Capture the cell that displays the provided text and extract its (X, Y) central coordinate. 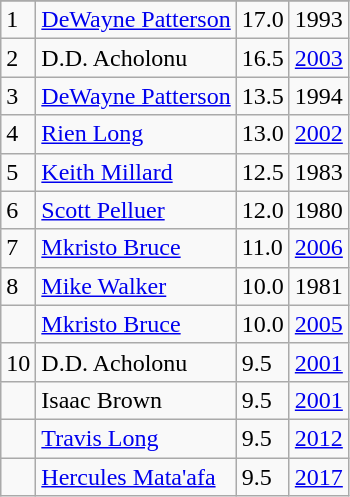
4 (18, 134)
12.5 (262, 172)
2003 (318, 58)
1980 (318, 210)
Scott Pelluer (136, 210)
11.0 (262, 248)
12.0 (262, 210)
1981 (318, 286)
2 (18, 58)
7 (18, 248)
13.5 (262, 96)
Keith Millard (136, 172)
2012 (318, 438)
Isaac Brown (136, 400)
6 (18, 210)
8 (18, 286)
2017 (318, 477)
13.0 (262, 134)
17.0 (262, 20)
Travis Long (136, 438)
1983 (318, 172)
Mike Walker (136, 286)
16.5 (262, 58)
1994 (318, 96)
5 (18, 172)
3 (18, 96)
10 (18, 362)
2006 (318, 248)
Hercules Mata'afa (136, 477)
Rien Long (136, 134)
1993 (318, 20)
2002 (318, 134)
2005 (318, 324)
1 (18, 20)
